Extract the [x, y] coordinate from the center of the cell holding the provided text.  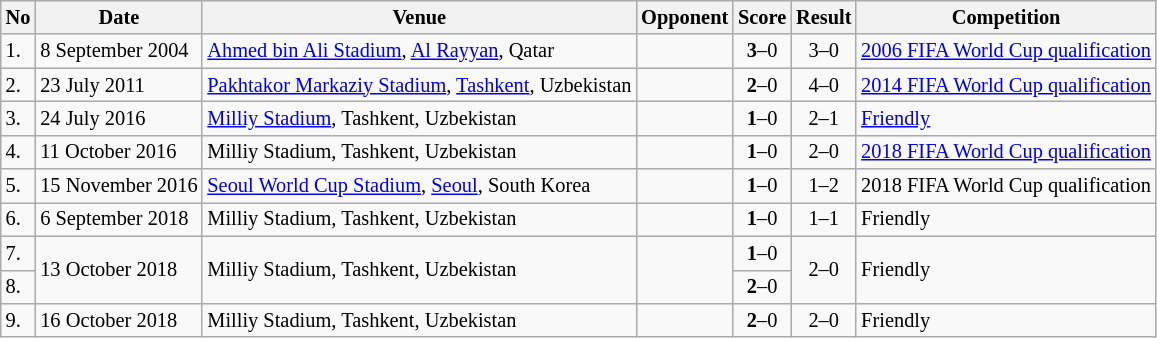
2006 FIFA World Cup qualification [1006, 51]
Date [118, 17]
6. [18, 219]
23 July 2011 [118, 85]
16 October 2018 [118, 320]
Venue [419, 17]
2. [18, 85]
15 November 2016 [118, 186]
11 October 2016 [118, 152]
1. [18, 51]
9. [18, 320]
7. [18, 253]
Seoul World Cup Stadium, Seoul, South Korea [419, 186]
No [18, 17]
6 September 2018 [118, 219]
Pakhtakor Markaziy Stadium, Tashkent, Uzbekistan [419, 85]
Score [762, 17]
4–0 [824, 85]
8. [18, 287]
13 October 2018 [118, 270]
2–1 [824, 118]
2014 FIFA World Cup qualification [1006, 85]
5. [18, 186]
1–1 [824, 219]
Competition [1006, 17]
4. [18, 152]
Result [824, 17]
8 September 2004 [118, 51]
Opponent [684, 17]
Ahmed bin Ali Stadium, Al Rayyan, Qatar [419, 51]
3. [18, 118]
1–2 [824, 186]
24 July 2016 [118, 118]
